Search for the cell housing the specified text and yield its [X, Y] center coordinate. 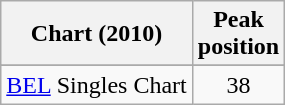
38 [238, 85]
Chart (2010) [97, 34]
Peakposition [238, 34]
BEL Singles Chart [97, 85]
